Provide the [X, Y] coordinate of the cell's center where the given text is located.  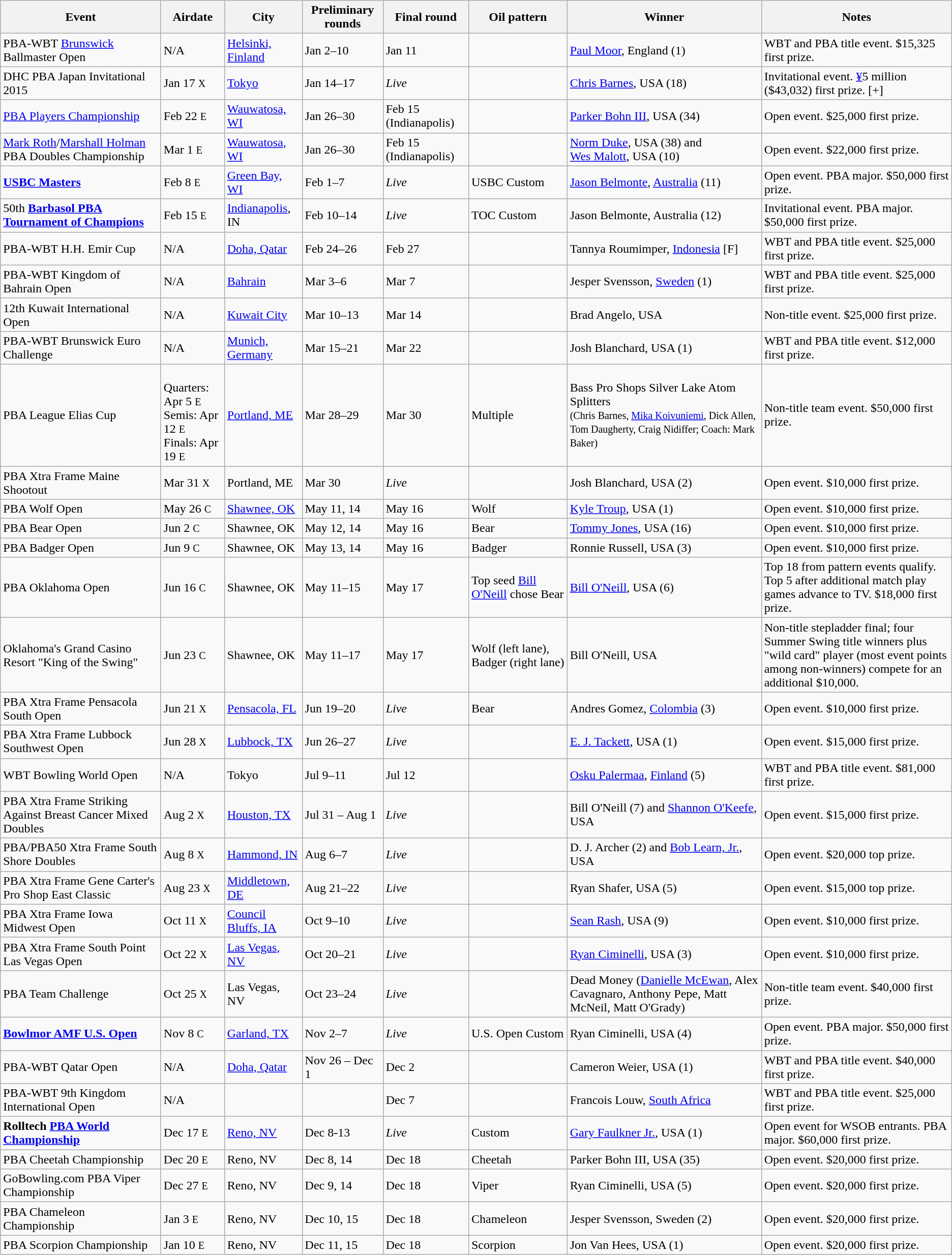
Dead Money (Danielle McEwan, Alex Cavagnaro, Anthony Pepe, Matt McNeil, Matt O'Grady) [664, 994]
Oct 11 X [192, 920]
Mar 10–13 [343, 314]
PBA Scorpion Championship [81, 1245]
Bahrain [263, 282]
PBA League Elias Cup [81, 415]
Non-title team event. $50,000 first prize. [856, 415]
Dec 8, 14 [343, 1159]
USBC Custom [518, 182]
Top seed Bill O'Neill chose Bear [518, 588]
Jul 12 [426, 775]
Feb 24–26 [343, 248]
Open event. $25,000 first prize. [856, 116]
Council Bluffs, IA [263, 920]
Event [81, 17]
May 26 C [192, 509]
Jun 26–27 [343, 741]
Cameron Weier, USA (1) [664, 1067]
WBT Bowling World Open [81, 775]
PBA Oklahoma Open [81, 588]
Aug 6–7 [343, 854]
Dec 11, 15 [343, 1245]
WBT and PBA title event. $81,000 first prize. [856, 775]
Oct 23–24 [343, 994]
City [263, 17]
Francois Louw, South Africa [664, 1100]
Oct 20–21 [343, 954]
Airdate [192, 17]
Dec 9, 14 [343, 1186]
WBT and PBA title event. $12,000 first prize. [856, 348]
PBA-WBT Brunswick Euro Challenge [81, 348]
Osku Palermaa, Finland (5) [664, 775]
PBA Xtra Frame Striking Against Breast Cancer Mixed Doubles [81, 815]
May 13, 14 [343, 548]
PBA Xtra Frame Iowa Midwest Open [81, 920]
Bass Pro Shops Silver Lake Atom Splitters(Chris Barnes, Mika Koivuniemi, Dick Allen, Tom Daugherty, Craig Nidiffer; Coach: Mark Baker) [664, 415]
Lubbock, TX [263, 741]
PBA Xtra Frame Gene Carter's Pro Shop East Classic [81, 888]
Dec 2 [426, 1067]
Feb 22 E [192, 116]
Kyle Troup, USA (1) [664, 509]
PBA-WBT Qatar Open [81, 1067]
Aug 21–22 [343, 888]
Parker Bohn III, USA (35) [664, 1159]
PBA Team Challenge [81, 994]
Aug 23 X [192, 888]
Garland, TX [263, 1033]
Jan 11 [426, 50]
Notes [856, 17]
Jul 31 – Aug 1 [343, 815]
Jan 10 E [192, 1245]
Feb 10–14 [343, 216]
Top 18 from pattern events qualify. Top 5 after additional match play games advance to TV. $18,000 first prize. [856, 588]
Oct 25 X [192, 994]
Preliminary rounds [343, 17]
Nov 26 – Dec 1 [343, 1067]
Chameleon [518, 1218]
D. J. Archer (2) and Bob Learn, Jr., USA [664, 854]
Bill O'Neill, USA [664, 655]
Mar 22 [426, 348]
Jun 28 X [192, 741]
Nov 2–7 [343, 1033]
PBA Badger Open [81, 548]
Pensacola, FL [263, 709]
Indianapolis, IN [263, 216]
Gary Faulkner Jr., USA (1) [664, 1133]
Norm Duke, USA (38) andWes Malott, USA (10) [664, 150]
Invitational event. PBA major. $50,000 first prize. [856, 216]
Oct 22 X [192, 954]
Jun 23 C [192, 655]
12th Kuwait International Open [81, 314]
Chris Barnes, USA (18) [664, 83]
PBA Wolf Open [81, 509]
Open event. $15,000 top prize. [856, 888]
Mar 14 [426, 314]
Bill O'Neill (7) and Shannon O'Keefe, USA [664, 815]
Jun 21 X [192, 709]
Non-title event. $25,000 first prize. [856, 314]
Bowlmor AMF U.S. Open [81, 1033]
Paul Moor, England (1) [664, 50]
Kuwait City [263, 314]
Jon Van Hees, USA (1) [664, 1245]
Jan 17 X [192, 83]
PBA-WBT H.H. Emir Cup [81, 248]
PBA Players Championship [81, 116]
Mark Roth/Marshall Holman PBA Doubles Championship [81, 150]
GoBowling.com PBA Viper Championship [81, 1186]
Multiple [518, 415]
Ronnie Russell, USA (3) [664, 548]
Tommy Jones, USA (16) [664, 528]
Viper [518, 1186]
Jul 9–11 [343, 775]
Jun 9 C [192, 548]
Jason Belmonte, Australia (12) [664, 216]
Final round [426, 17]
WBT and PBA title event. $15,325 first prize. [856, 50]
Parker Bohn III, USA (34) [664, 116]
Ryan Ciminelli, USA (4) [664, 1033]
Jan 2–10 [343, 50]
Mar 28–29 [343, 415]
PBA Xtra Frame Maine Shootout [81, 482]
Quarters: Apr 5 ESemis: Apr 12 EFinals: Apr 19 E [192, 415]
50th Barbasol PBA Tournament of Champions [81, 216]
Scorpion [518, 1245]
Middletown, DE [263, 888]
PBA-WBT 9th Kingdom International Open [81, 1100]
Feb 8 E [192, 182]
PBA-WBT Brunswick Ballmaster Open [81, 50]
Sean Rash, USA (9) [664, 920]
May 12, 14 [343, 528]
May 11, 14 [343, 509]
Feb 1–7 [343, 182]
Jesper Svensson, Sweden (2) [664, 1218]
Jun 2 C [192, 528]
Dec 8-13 [343, 1133]
Tannya Roumimper, Indonesia [F] [664, 248]
Nov 8 C [192, 1033]
Green Bay, WI [263, 182]
Invitational event. ¥5 million ($43,032) first prize. [+] [856, 83]
Helsinki, Finland [263, 50]
TOC Custom [518, 216]
Feb 27 [426, 248]
Mar 3–6 [343, 282]
Rolltech PBA World Championship [81, 1133]
Open event. $22,000 first prize. [856, 150]
PBA Xtra Frame South Point Las Vegas Open [81, 954]
USBC Masters [81, 182]
Mar 7 [426, 282]
Jun 16 C [192, 588]
WBT and PBA title event. $40,000 first prize. [856, 1067]
Jesper Svensson, Sweden (1) [664, 282]
Ryan Ciminelli, USA (3) [664, 954]
U.S. Open Custom [518, 1033]
Ryan Ciminelli, USA (5) [664, 1186]
Ryan Shafer, USA (5) [664, 888]
Josh Blanchard, USA (1) [664, 348]
Open event. $20,000 top prize. [856, 854]
Dec 7 [426, 1100]
Bill O'Neill, USA (6) [664, 588]
Dec 10, 15 [343, 1218]
Brad Angelo, USA [664, 314]
PBA-WBT Kingdom of Bahrain Open [81, 282]
Feb 15 E [192, 216]
Mar 1 E [192, 150]
Cheetah [518, 1159]
Jan 14–17 [343, 83]
PBA Bear Open [81, 528]
PBA Xtra Frame Lubbock Southwest Open [81, 741]
Winner [664, 17]
PBA Chameleon Championship [81, 1218]
Badger [518, 548]
Munich, Germany [263, 348]
Non-title team event. $40,000 first prize. [856, 994]
May 11–15 [343, 588]
Andres Gomez, Colombia (3) [664, 709]
Aug 2 X [192, 815]
Mar 15–21 [343, 348]
Wolf [518, 509]
Oil pattern [518, 17]
Mar 31 X [192, 482]
Jason Belmonte, Australia (11) [664, 182]
E. J. Tackett, USA (1) [664, 741]
Wolf (left lane), Badger (right lane) [518, 655]
Aug 8 X [192, 854]
Dec 17 E [192, 1133]
Jun 19–20 [343, 709]
Jan 3 E [192, 1218]
Dec 27 E [192, 1186]
Dec 20 E [192, 1159]
Josh Blanchard, USA (2) [664, 482]
Hammond, IN [263, 854]
DHC PBA Japan Invitational 2015 [81, 83]
Custom [518, 1133]
May 11–17 [343, 655]
PBA Xtra Frame Pensacola South Open [81, 709]
PBA Cheetah Championship [81, 1159]
Oklahoma's Grand Casino Resort "King of the Swing" [81, 655]
Open event for WSOB entrants. PBA major. $60,000 first prize. [856, 1133]
Oct 9–10 [343, 920]
Houston, TX [263, 815]
PBA/PBA50 Xtra Frame South Shore Doubles [81, 854]
